Scan for the cell matching the given text and deliver its (X, Y) coordinate at center. 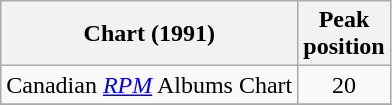
20 (344, 85)
Canadian RPM Albums Chart (150, 85)
Chart (1991) (150, 34)
Peakposition (344, 34)
